Scan for the cell matching the given text and deliver its (X, Y) coordinate at center. 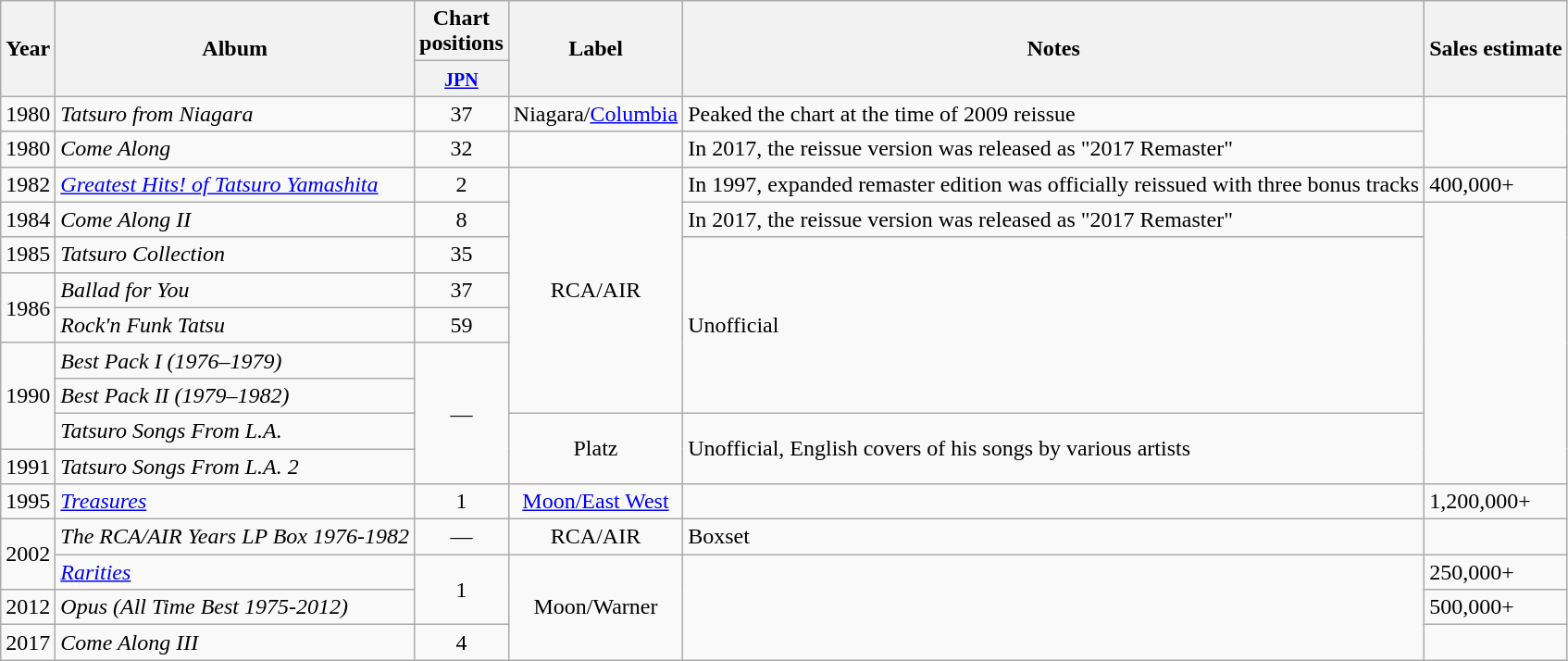
Greatest Hits! of Tatsuro Yamashita (235, 184)
Peaked the chart at the time of 2009 reissue (1053, 114)
Niagara/Columbia (595, 114)
Best Pack II (1979–1982) (235, 395)
1984 (28, 219)
Come Along II (235, 219)
250,000+ (1496, 572)
400,000+ (1496, 184)
JPN (462, 79)
Label (595, 48)
Tatsuro Songs From L.A. (235, 430)
2017 (28, 642)
Come Along III (235, 642)
Best Pack I (1976–1979) (235, 360)
Boxset (1053, 537)
500,000+ (1496, 607)
2 (462, 184)
1982 (28, 184)
Unofficial (1053, 325)
Platz (595, 448)
35 (462, 255)
Notes (1053, 48)
Moon/East West (595, 502)
1986 (28, 307)
Come Along (235, 149)
Rock'n Funk Tatsu (235, 325)
Opus (All Time Best 1975-2012) (235, 607)
Chartpositions (462, 31)
Treasures (235, 502)
In 1997, expanded remaster edition was officially reissued with three bonus tracks (1053, 184)
4 (462, 642)
The RCA/AIR Years LP Box 1976-1982 (235, 537)
Tatsuro from Niagara (235, 114)
1995 (28, 502)
Sales estimate (1496, 48)
Unofficial, English covers of his songs by various artists (1053, 448)
Ballad for You (235, 290)
8 (462, 219)
Rarities (235, 572)
1,200,000+ (1496, 502)
2012 (28, 607)
1985 (28, 255)
Tatsuro Collection (235, 255)
Moon/Warner (595, 607)
Year (28, 48)
Tatsuro Songs From L.A. 2 (235, 466)
1991 (28, 466)
Album (235, 48)
32 (462, 149)
2002 (28, 555)
1990 (28, 395)
59 (462, 325)
